Detect which cell encompasses the target text, then output its [x, y] center coordinate. 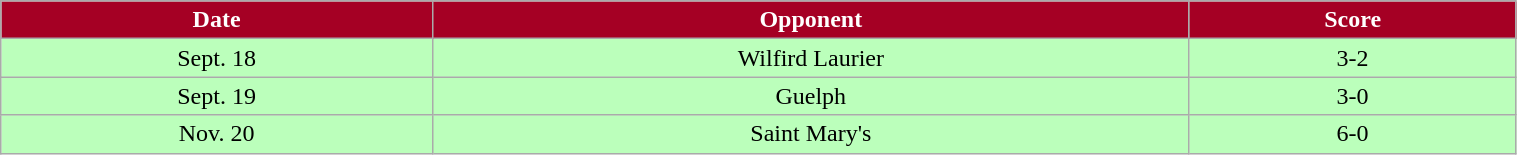
Wilfird Laurier [810, 58]
3-2 [1352, 58]
Date [217, 20]
Sept. 18 [217, 58]
Guelph [810, 96]
3-0 [1352, 96]
Nov. 20 [217, 134]
Score [1352, 20]
Opponent [810, 20]
Sept. 19 [217, 96]
6-0 [1352, 134]
Saint Mary's [810, 134]
